Find where the given text appears and provide that cell's center as (X, Y) coordinate. 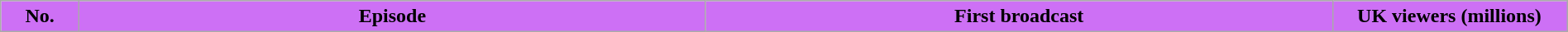
Episode (392, 16)
UK viewers (millions) (1450, 16)
No. (40, 16)
First broadcast (1019, 16)
